From the cell containing the given text, extract its center point as [X, Y] coordinate. 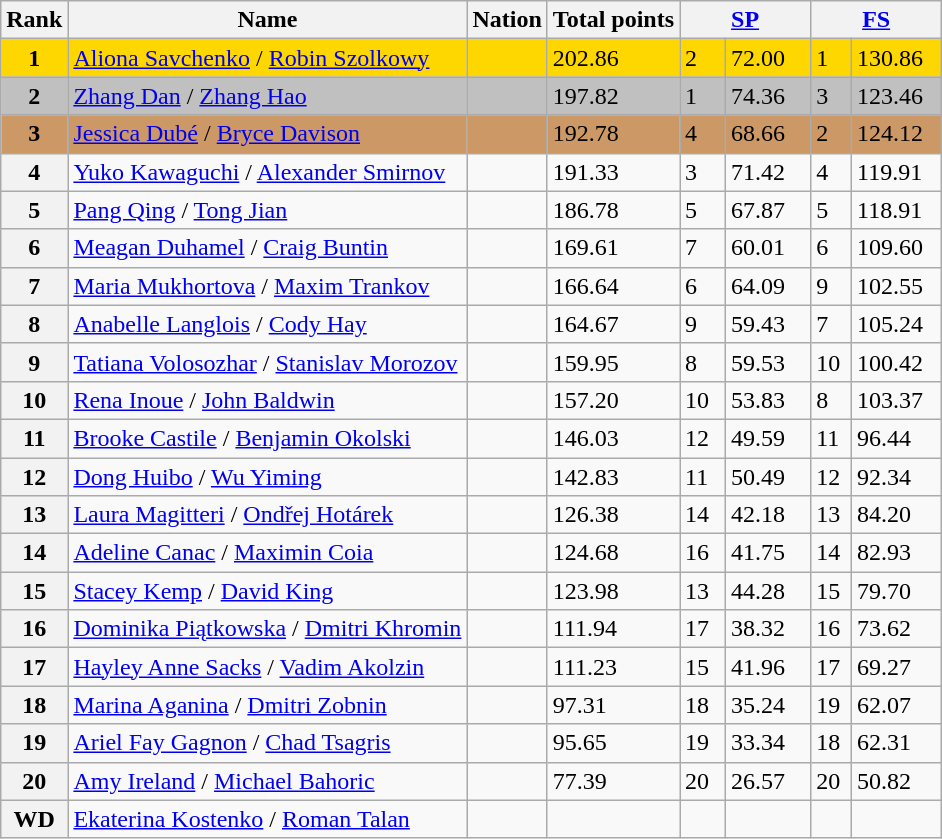
130.86 [897, 58]
Dong Huibo / Wu Yiming [268, 477]
50.82 [897, 781]
SP [746, 20]
123.98 [613, 591]
146.03 [613, 438]
Jessica Dubé / Bryce Davison [268, 134]
41.96 [768, 667]
159.95 [613, 362]
Dominika Piątkowska / Dmitri Khromin [268, 629]
Tatiana Volosozhar / Stanislav Morozov [268, 362]
49.59 [768, 438]
103.37 [897, 400]
164.67 [613, 324]
Aliona Savchenko / Robin Szolkowy [268, 58]
77.39 [613, 781]
Stacey Kemp / David King [268, 591]
44.28 [768, 591]
Rena Inoue / John Baldwin [268, 400]
53.83 [768, 400]
62.31 [897, 743]
FS [876, 20]
111.94 [613, 629]
191.33 [613, 172]
Anabelle Langlois / Cody Hay [268, 324]
79.70 [897, 591]
109.60 [897, 248]
Nation [507, 20]
100.42 [897, 362]
Amy Ireland / Michael Bahoric [268, 781]
69.27 [897, 667]
WD [34, 819]
102.55 [897, 286]
111.23 [613, 667]
119.91 [897, 172]
186.78 [613, 210]
84.20 [897, 515]
126.38 [613, 515]
60.01 [768, 248]
Laura Magitteri / Ondřej Hotárek [268, 515]
72.00 [768, 58]
41.75 [768, 553]
Name [268, 20]
124.12 [897, 134]
97.31 [613, 705]
Maria Mukhortova / Maxim Trankov [268, 286]
33.34 [768, 743]
82.93 [897, 553]
71.42 [768, 172]
42.18 [768, 515]
Rank [34, 20]
59.53 [768, 362]
67.87 [768, 210]
95.65 [613, 743]
50.49 [768, 477]
Adeline Canac / Maximin Coia [268, 553]
35.24 [768, 705]
38.32 [768, 629]
105.24 [897, 324]
96.44 [897, 438]
Ekaterina Kostenko / Roman Talan [268, 819]
Total points [613, 20]
202.86 [613, 58]
26.57 [768, 781]
59.43 [768, 324]
64.09 [768, 286]
169.61 [613, 248]
124.68 [613, 553]
62.07 [897, 705]
123.46 [897, 96]
Zhang Dan / Zhang Hao [268, 96]
68.66 [768, 134]
197.82 [613, 96]
Meagan Duhamel / Craig Buntin [268, 248]
157.20 [613, 400]
73.62 [897, 629]
Marina Aganina / Dmitri Zobnin [268, 705]
Yuko Kawaguchi / Alexander Smirnov [268, 172]
166.64 [613, 286]
Pang Qing / Tong Jian [268, 210]
Brooke Castile / Benjamin Okolski [268, 438]
192.78 [613, 134]
142.83 [613, 477]
92.34 [897, 477]
118.91 [897, 210]
Ariel Fay Gagnon / Chad Tsagris [268, 743]
Hayley Anne Sacks / Vadim Akolzin [268, 667]
74.36 [768, 96]
